Return [X, Y] of the center of cell containing provided text 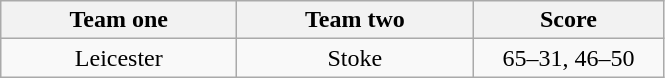
Team two [355, 20]
65–31, 46–50 [568, 58]
Team one [119, 20]
Stoke [355, 58]
Leicester [119, 58]
Score [568, 20]
